Pinpoint the cell where the given text exists, returning its [X, Y] midpoint coordinate. 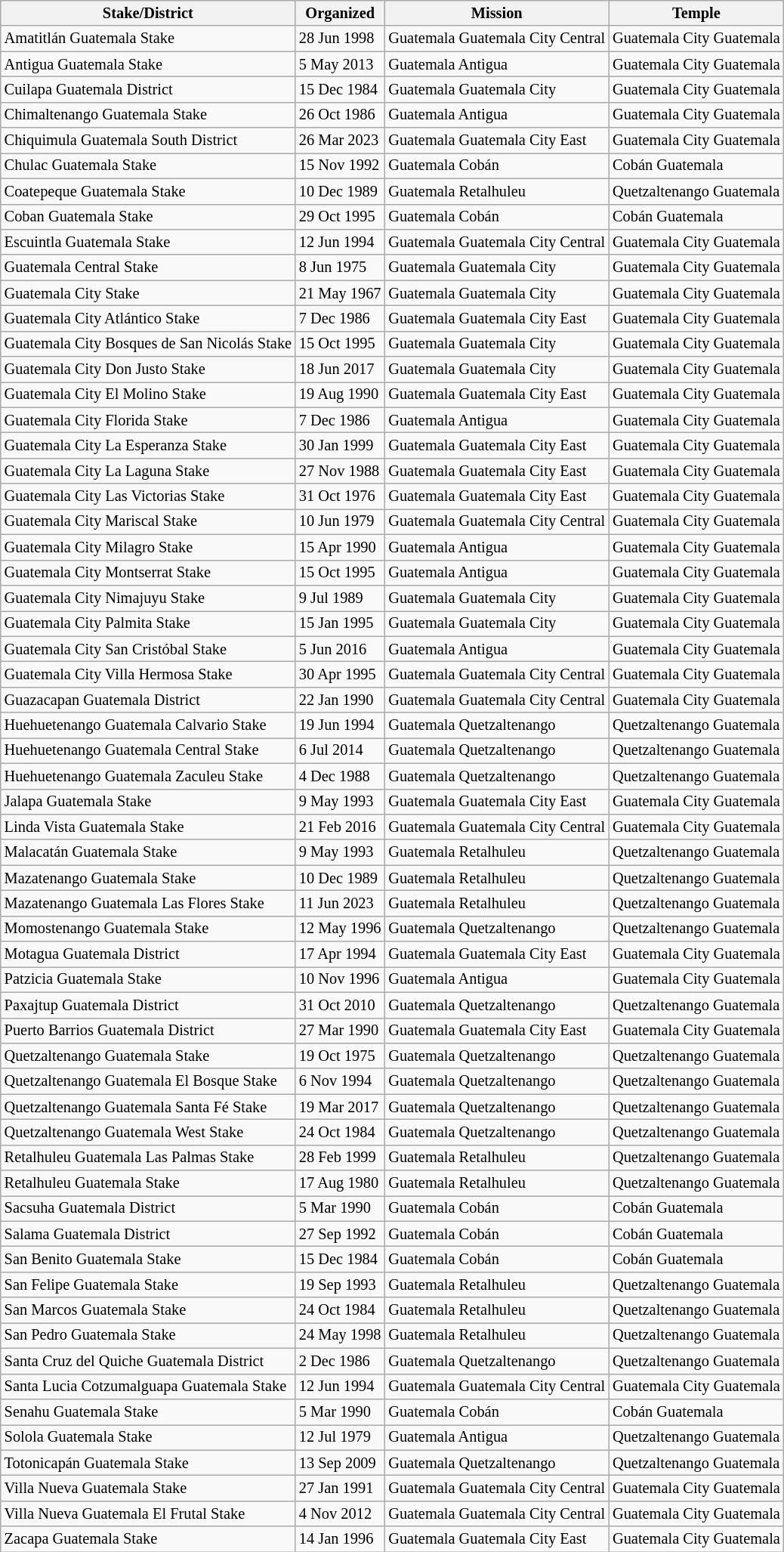
5 May 2013 [340, 64]
Guatemala City Mariscal Stake [148, 521]
Puerto Barrios Guatemala District [148, 1031]
Chulac Guatemala Stake [148, 165]
Amatitlán Guatemala Stake [148, 39]
4 Dec 1988 [340, 776]
Coban Guatemala Stake [148, 217]
Momostenango Guatemala Stake [148, 929]
Guazacapan Guatemala District [148, 700]
28 Jun 1998 [340, 39]
26 Oct 1986 [340, 115]
27 Mar 1990 [340, 1031]
14 Jan 1996 [340, 1539]
Senahu Guatemala Stake [148, 1411]
4 Nov 2012 [340, 1513]
Quetzaltenango Guatemala West Stake [148, 1132]
Huehuetenango Guatemala Central Stake [148, 750]
Totonicapán Guatemala Stake [148, 1463]
Organized [340, 13]
Guatemala City Las Victorias Stake [148, 496]
22 Jan 1990 [340, 700]
Patzicia Guatemala Stake [148, 979]
28 Feb 1999 [340, 1158]
Huehuetenango Guatemala Calvario Stake [148, 725]
Linda Vista Guatemala Stake [148, 827]
Mazatenango Guatemala Las Flores Stake [148, 903]
Chimaltenango Guatemala Stake [148, 115]
15 Nov 1992 [340, 165]
Sacsuha Guatemala District [148, 1208]
Guatemala City Don Justo Stake [148, 369]
Escuintla Guatemala Stake [148, 242]
5 Jun 2016 [340, 649]
12 May 1996 [340, 929]
10 Jun 1979 [340, 521]
Guatemala City La Esperanza Stake [148, 445]
Salama Guatemala District [148, 1234]
30 Apr 1995 [340, 674]
Guatemala City San Cristóbal Stake [148, 649]
Retalhuleu Guatemala Las Palmas Stake [148, 1158]
26 Mar 2023 [340, 141]
Quetzaltenango Guatemala Santa Fé Stake [148, 1107]
Guatemala City Montserrat Stake [148, 573]
Antigua Guatemala Stake [148, 64]
San Pedro Guatemala Stake [148, 1335]
Chiquimula Guatemala South District [148, 141]
6 Nov 1994 [340, 1081]
21 May 1967 [340, 293]
Huehuetenango Guatemala Zaculeu Stake [148, 776]
Quetzaltenango Guatemala El Bosque Stake [148, 1081]
17 Apr 1994 [340, 954]
Guatemala City La Laguna Stake [148, 471]
Mission [497, 13]
Retalhuleu Guatemala Stake [148, 1183]
15 Jan 1995 [340, 623]
Cuilapa Guatemala District [148, 89]
8 Jun 1975 [340, 267]
27 Jan 1991 [340, 1488]
11 Jun 2023 [340, 903]
10 Nov 1996 [340, 979]
Guatemala City Bosques de San Nicolás Stake [148, 344]
Motagua Guatemala District [148, 954]
Santa Lucia Cotzumalguapa Guatemala Stake [148, 1387]
Guatemala City Florida Stake [148, 420]
Guatemala City Milagro Stake [148, 547]
Jalapa Guatemala Stake [148, 802]
19 Jun 1994 [340, 725]
24 May 1998 [340, 1335]
Guatemala City Atlántico Stake [148, 318]
19 Oct 1975 [340, 1056]
Solola Guatemala Stake [148, 1437]
Temple [696, 13]
Guatemala Central Stake [148, 267]
Guatemala City Nimajuyu Stake [148, 598]
San Felipe Guatemala Stake [148, 1285]
Guatemala City El Molino Stake [148, 394]
Mazatenango Guatemala Stake [148, 878]
31 Oct 2010 [340, 1005]
31 Oct 1976 [340, 496]
18 Jun 2017 [340, 369]
19 Mar 2017 [340, 1107]
Guatemala City Stake [148, 293]
13 Sep 2009 [340, 1463]
San Marcos Guatemala Stake [148, 1310]
Villa Nueva Guatemala Stake [148, 1488]
17 Aug 1980 [340, 1183]
Guatemala City Palmita Stake [148, 623]
15 Apr 1990 [340, 547]
19 Aug 1990 [340, 394]
San Benito Guatemala Stake [148, 1260]
2 Dec 1986 [340, 1361]
29 Oct 1995 [340, 217]
Quetzaltenango Guatemala Stake [148, 1056]
12 Jul 1979 [340, 1437]
21 Feb 2016 [340, 827]
Villa Nueva Guatemala El Frutal Stake [148, 1513]
Zacapa Guatemala Stake [148, 1539]
27 Sep 1992 [340, 1234]
Malacatán Guatemala Stake [148, 852]
6 Jul 2014 [340, 750]
Guatemala City Villa Hermosa Stake [148, 674]
Santa Cruz del Quiche Guatemala District [148, 1361]
27 Nov 1988 [340, 471]
Paxajtup Guatemala District [148, 1005]
30 Jan 1999 [340, 445]
9 Jul 1989 [340, 598]
Stake/District [148, 13]
19 Sep 1993 [340, 1285]
Coatepeque Guatemala Stake [148, 191]
